Capture the cell that displays the provided text and extract its [x, y] central coordinate. 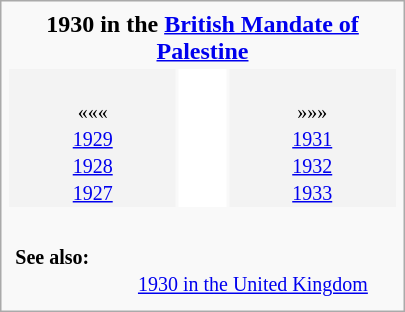
1930 in the British Mandate of Palestine [202, 38]
See also: 1930 in the United Kingdom [202, 256]
«««192919281927 [92, 138]
See also: [60, 270]
»»»193119321933 [312, 138]
1930 in the United Kingdom [254, 270]
